Locate the cell with the specified text and output its [X, Y] center coordinate. 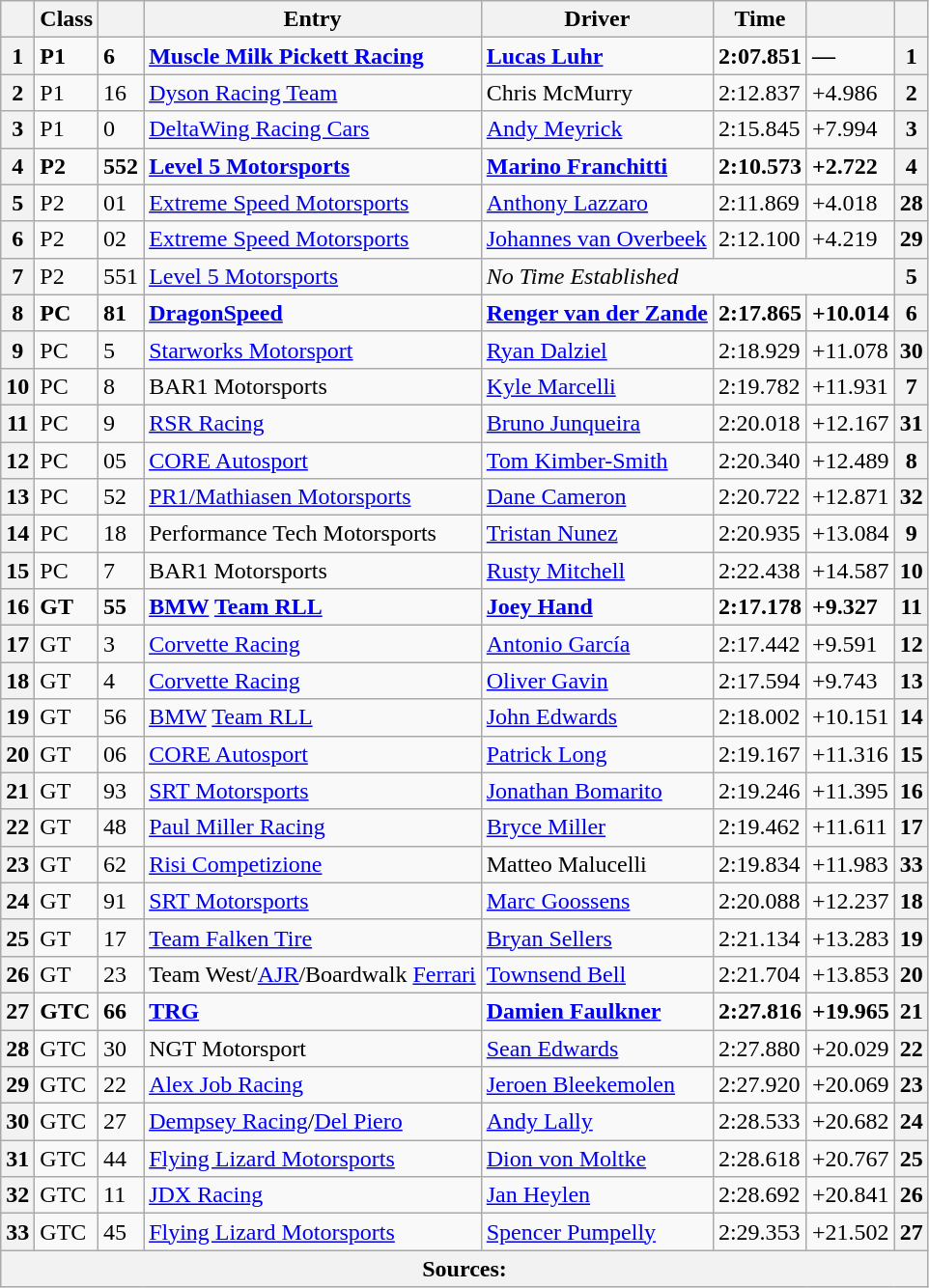
Jonathan Bomarito [597, 791]
Dempsey Racing/Del Piero [313, 1122]
TRG [313, 1011]
Time [759, 19]
2:07.851 [759, 56]
JDX Racing [313, 1195]
Tom Kimber-Smith [597, 461]
Bruno Junqueira [597, 423]
52 [122, 497]
John Edwards [597, 717]
Dane Cameron [597, 497]
+7.994 [850, 129]
PR1/Mathiasen Motorsports [313, 497]
Team West/AJR/Boardwalk Ferrari [313, 974]
Entry [313, 19]
Performance Tech Motorsports [313, 534]
551 [122, 276]
2:28.533 [759, 1122]
2:17.178 [759, 607]
Muscle Milk Pickett Racing [313, 56]
Anthony Lazzaro [597, 203]
Paul Miller Racing [313, 827]
Class [67, 19]
01 [122, 203]
2:18.002 [759, 717]
Antonio García [597, 644]
Sean Edwards [597, 1048]
Chris McMurry [597, 93]
62 [122, 864]
Sources: [465, 1269]
Jeroen Bleekemolen [597, 1085]
2:20.340 [759, 461]
44 [122, 1159]
45 [122, 1232]
Team Falken Tire [313, 938]
2:21.134 [759, 938]
2:20.722 [759, 497]
05 [122, 461]
Lucas Luhr [597, 56]
+9.743 [850, 681]
2:20.935 [759, 534]
+4.986 [850, 93]
+9.591 [850, 644]
+11.931 [850, 386]
+20.069 [850, 1085]
Marc Goossens [597, 901]
0 [122, 129]
Oliver Gavin [597, 681]
Driver [597, 19]
Starworks Motorsport [313, 350]
Johannes van Overbeek [597, 239]
+11.078 [850, 350]
+19.965 [850, 1011]
2:17.865 [759, 313]
+4.219 [850, 239]
+11.395 [850, 791]
552 [122, 166]
2:19.834 [759, 864]
2:22.438 [759, 571]
DeltaWing Racing Cars [313, 129]
Dyson Racing Team [313, 93]
2:15.845 [759, 129]
2:27.816 [759, 1011]
2:17.442 [759, 644]
2:28.692 [759, 1195]
2:18.929 [759, 350]
48 [122, 827]
Joey Hand [597, 607]
Andy Meyrick [597, 129]
+11.611 [850, 827]
2:19.782 [759, 386]
+14.587 [850, 571]
+13.283 [850, 938]
Andy Lally [597, 1122]
81 [122, 313]
2:19.167 [759, 754]
2:19.462 [759, 827]
Jan Heylen [597, 1195]
Patrick Long [597, 754]
93 [122, 791]
2:19.246 [759, 791]
2:20.088 [759, 901]
+20.682 [850, 1122]
Renger van der Zande [597, 313]
2:11.869 [759, 203]
+13.084 [850, 534]
2:27.920 [759, 1085]
Alex Job Racing [313, 1085]
06 [122, 754]
Risi Competizione [313, 864]
2:27.880 [759, 1048]
+13.853 [850, 974]
+2.722 [850, 166]
66 [122, 1011]
+10.151 [850, 717]
No Time Established [688, 276]
+12.167 [850, 423]
+11.983 [850, 864]
Bryan Sellers [597, 938]
+20.767 [850, 1159]
2:21.704 [759, 974]
91 [122, 901]
— [850, 56]
2:10.573 [759, 166]
+12.489 [850, 461]
+12.237 [850, 901]
Rusty Mitchell [597, 571]
+21.502 [850, 1232]
56 [122, 717]
RSR Racing [313, 423]
Kyle Marcelli [597, 386]
Damien Faulkner [597, 1011]
2:20.018 [759, 423]
+12.871 [850, 497]
55 [122, 607]
02 [122, 239]
Spencer Pumpelly [597, 1232]
2:12.100 [759, 239]
+10.014 [850, 313]
2:28.618 [759, 1159]
2:29.353 [759, 1232]
NGT Motorsport [313, 1048]
Marino Franchitti [597, 166]
+20.029 [850, 1048]
Ryan Dalziel [597, 350]
+9.327 [850, 607]
2:12.837 [759, 93]
+20.841 [850, 1195]
+4.018 [850, 203]
Matteo Malucelli [597, 864]
Bryce Miller [597, 827]
Dion von Moltke [597, 1159]
+11.316 [850, 754]
Tristan Nunez [597, 534]
Townsend Bell [597, 974]
DragonSpeed [313, 313]
2:17.594 [759, 681]
